Identify which cell holds the provided text, then report its (x, y) central coordinate. 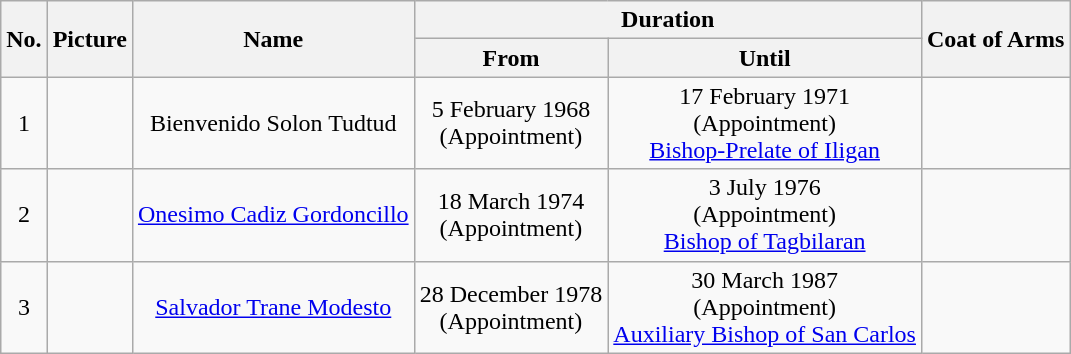
From (511, 58)
Bienvenido Solon Tudtud (273, 123)
Picture (90, 39)
Duration (668, 20)
17 February 1971(Appointment)Bishop-Prelate of Iligan (765, 123)
28 December 1978(Appointment) (511, 307)
Coat of Arms (995, 39)
2 (24, 215)
Name (273, 39)
Onesimo Cadiz Gordoncillo (273, 215)
5 February 1968(Appointment) (511, 123)
No. (24, 39)
30 March 1987(Appointment)Auxiliary Bishop of San Carlos (765, 307)
Until (765, 58)
3 July 1976(Appointment)Bishop of Tagbilaran (765, 215)
1 (24, 123)
3 (24, 307)
Salvador Trane Modesto (273, 307)
18 March 1974(Appointment) (511, 215)
